Find where the given text appears and provide that cell's center as (x, y) coordinate. 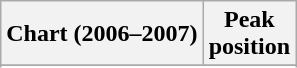
Chart (2006–2007) (102, 34)
Peakposition (249, 34)
